Search for the cell housing the specified text and yield its [X, Y] center coordinate. 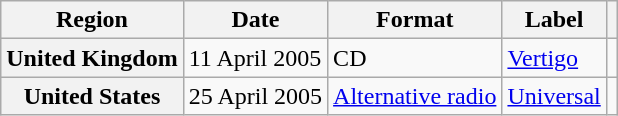
CD [415, 58]
Region [92, 20]
Label [554, 20]
Vertigo [554, 58]
United States [92, 96]
Universal [554, 96]
Date [255, 20]
25 April 2005 [255, 96]
Format [415, 20]
11 April 2005 [255, 58]
Alternative radio [415, 96]
United Kingdom [92, 58]
